Return the (x, y) coordinate for the center point of the cell that contains the specified text.  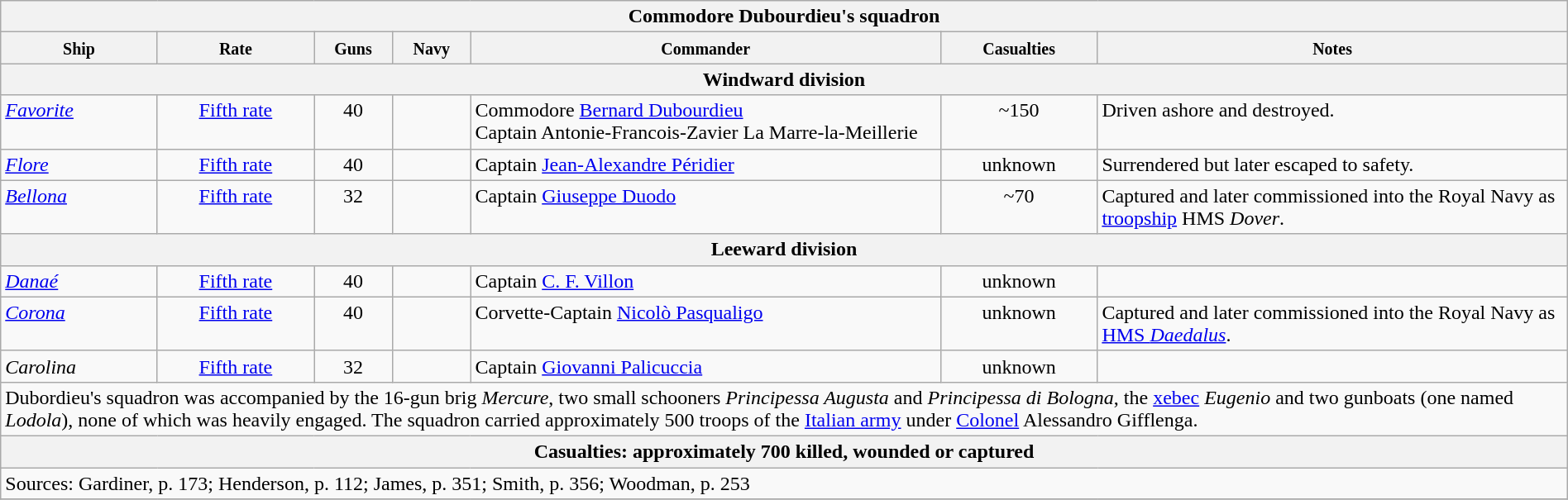
Commodore Bernard DubourdieuCaptain Antonie-Francois-Zavier La Marre-la-Meillerie (705, 122)
Captain C. F. Villon (705, 281)
Captured and later commissioned into the Royal Navy as troopship HMS Dover. (1332, 207)
Flore (79, 164)
Notes (1332, 48)
Captain Giuseppe Duodo (705, 207)
Navy (432, 48)
Captain Giovanni Palicuccia (705, 366)
Favorite (79, 122)
Ship (79, 48)
Corvette-Captain Nicolò Pasqualigo (705, 324)
Commander (705, 48)
Rate (235, 48)
Surrendered but later escaped to safety. (1332, 164)
Commodore Dubourdieu's squadron (784, 17)
Driven ashore and destroyed. (1332, 122)
Carolina (79, 366)
Danaé (79, 281)
Bellona (79, 207)
~150 (1019, 122)
Captain Jean-Alexandre Péridier (705, 164)
Casualties: approximately 700 killed, wounded or captured (784, 451)
~70 (1019, 207)
Casualties (1019, 48)
Windward division (784, 79)
Leeward division (784, 250)
Captured and later commissioned into the Royal Navy as HMS Daedalus. (1332, 324)
Sources: Gardiner, p. 173; Henderson, p. 112; James, p. 351; Smith, p. 356; Woodman, p. 253 (784, 483)
Corona (79, 324)
Guns (354, 48)
